Determine the (x, y) coordinate at the center of the cell enclosing the given text.  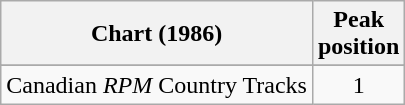
1 (358, 85)
Peakposition (358, 34)
Canadian RPM Country Tracks (157, 85)
Chart (1986) (157, 34)
